Scan for the cell matching the given text and deliver its (x, y) coordinate at center. 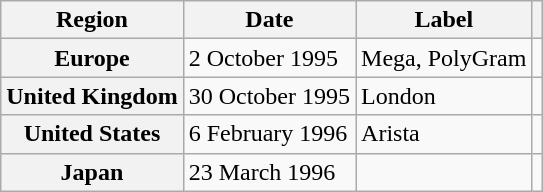
23 March 1996 (269, 172)
Label (444, 20)
United Kingdom (92, 96)
Europe (92, 58)
6 February 1996 (269, 134)
United States (92, 134)
Japan (92, 172)
Mega, PolyGram (444, 58)
30 October 1995 (269, 96)
London (444, 96)
Arista (444, 134)
2 October 1995 (269, 58)
Region (92, 20)
Date (269, 20)
